Search for the cell housing the specified text and yield its [X, Y] center coordinate. 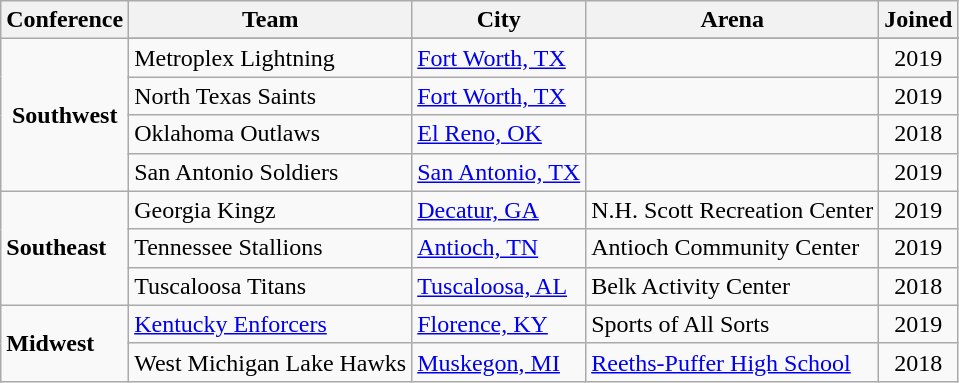
Kentucky Enforcers [270, 324]
Midwest [65, 343]
Metroplex Lightning [270, 58]
Sports of All Sorts [732, 324]
Oklahoma Outlaws [270, 134]
Reeths-Puffer High School [732, 362]
Tennessee Stallions [270, 248]
Belk Activity Center [732, 286]
Southwest [65, 115]
N.H. Scott Recreation Center [732, 210]
Tuscaloosa Titans [270, 286]
Team [270, 20]
Antioch Community Center [732, 248]
Conference [65, 20]
San Antonio, TX [499, 172]
Southeast [65, 248]
City [499, 20]
San Antonio Soldiers [270, 172]
Florence, KY [499, 324]
Antioch, TN [499, 248]
Tuscaloosa, AL [499, 286]
North Texas Saints [270, 96]
Muskegon, MI [499, 362]
Joined [918, 20]
Decatur, GA [499, 210]
Georgia Kingz [270, 210]
Arena [732, 20]
El Reno, OK [499, 134]
West Michigan Lake Hawks [270, 362]
